Output the (x, y) coordinate of the center of the cell containing the given text.  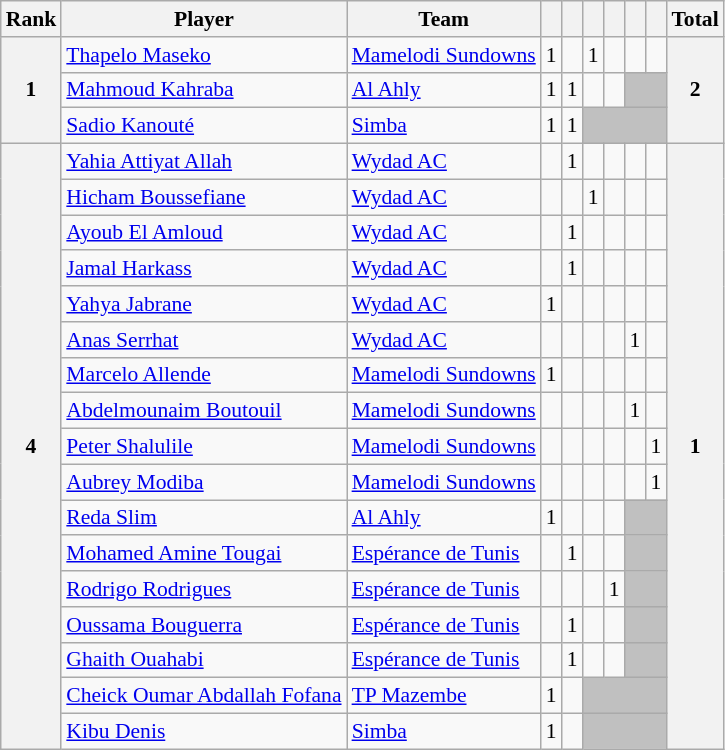
Yahya Jabrane (204, 304)
Ghaith Ouahabi (204, 660)
Kibu Denis (204, 732)
Thapelo Maseko (204, 55)
Team (444, 19)
4 (32, 447)
Player (204, 19)
Yahia Attiyat Allah (204, 162)
Total (694, 19)
Reda Slim (204, 518)
2 (694, 90)
Rodrigo Rodrigues (204, 589)
Anas Serrhat (204, 340)
Aubrey Modiba (204, 482)
Jamal Harkass (204, 269)
Mohamed Amine Tougai (204, 554)
Oussama Bouguerra (204, 625)
Ayoub El Amloud (204, 233)
Rank (32, 19)
Mahmoud Kahraba (204, 90)
Abdelmounaim Boutouil (204, 411)
Cheick Oumar Abdallah Fofana (204, 696)
TP Mazembe (444, 696)
Marcelo Allende (204, 375)
Sadio Kanouté (204, 126)
Hicham Boussefiane (204, 197)
Peter Shalulile (204, 447)
